Find where the given text appears and provide that cell's center as (x, y) coordinate. 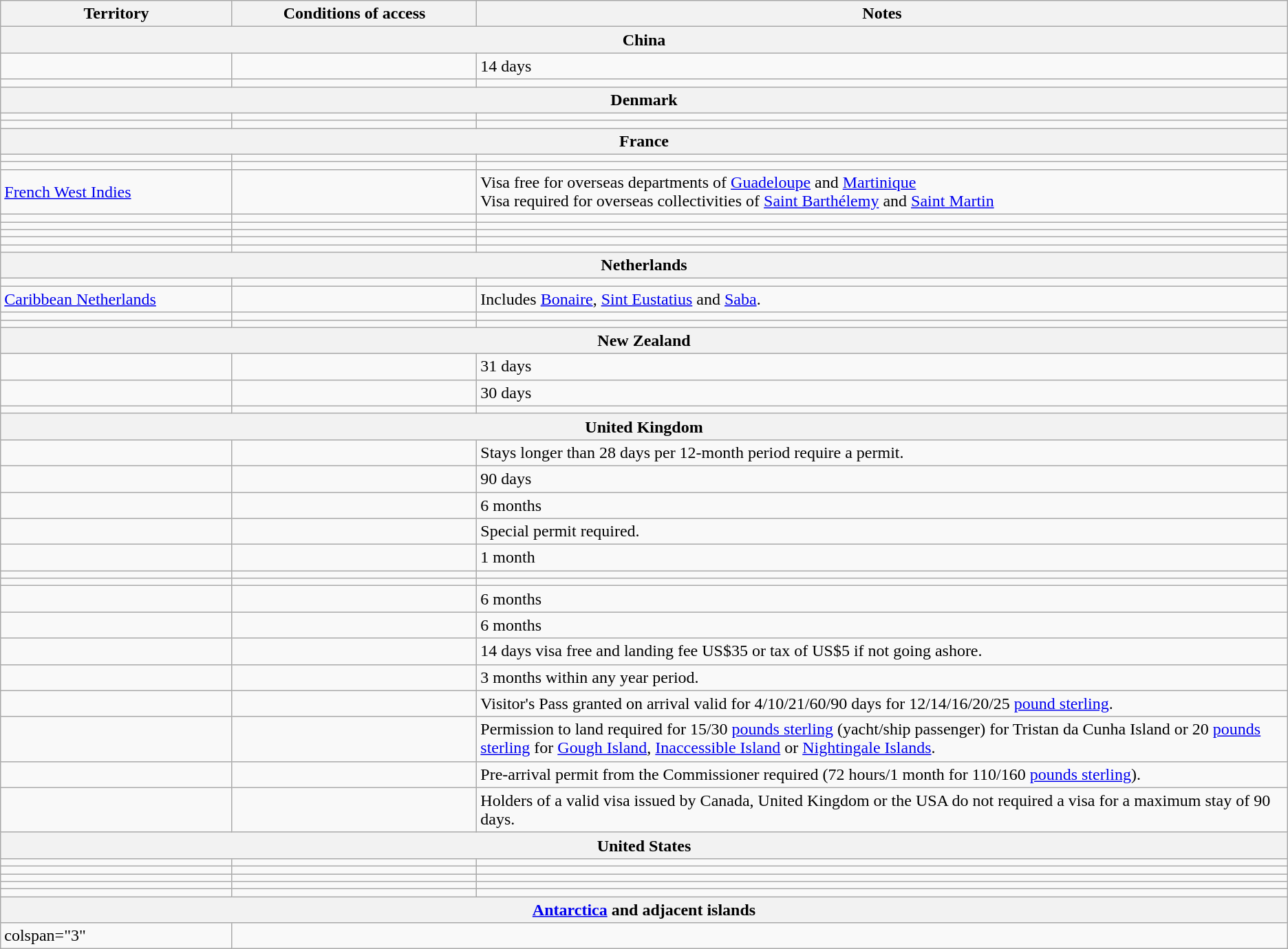
Notes (882, 14)
3 months within any year period. (882, 677)
colspan="3" (117, 936)
Visa free for overseas departments of Guadeloupe and Martinique Visa required for overseas collectivities of Saint Barthélemy and Saint Martin (882, 191)
Stays longer than 28 days per 12-month period require a permit. (882, 452)
Denmark (644, 100)
Holders of a valid visa issued by Canada, United Kingdom or the USA do not required a visa for a maximum stay of 90 days. (882, 810)
14 days (882, 66)
Includes Bonaire, Sint Eustatius and Saba. (882, 299)
31 days (882, 367)
Visitor's Pass granted on arrival valid for 4/10/21/60/90 days for 12/14/16/20/25 pound sterling. (882, 703)
Pre-arrival permit from the Commissioner required (72 hours/1 month for 110/160 pounds sterling). (882, 774)
Special permit required. (882, 532)
30 days (882, 393)
14 days visa free and landing fee US$35 or tax of US$5 if not going ashore. (882, 651)
French West Indies (117, 191)
Antarctica and adjacent islands (644, 910)
Caribbean Netherlands (117, 299)
United Kingdom (644, 426)
Conditions of access (354, 14)
Territory (117, 14)
Netherlands (644, 265)
United States (644, 845)
China (644, 40)
90 days (882, 479)
New Zealand (644, 340)
1 month (882, 558)
France (644, 141)
